Scan for the cell matching the given text and deliver its [x, y] coordinate at center. 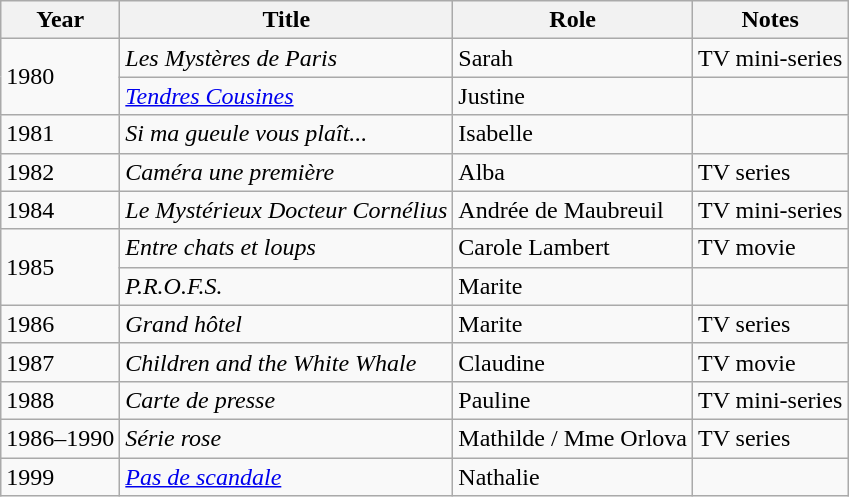
P.R.O.F.S. [286, 286]
Si ma gueule vous plaît... [286, 134]
Alba [573, 172]
1980 [60, 77]
Notes [770, 20]
Andrée de Maubreuil [573, 210]
Title [286, 20]
Pauline [573, 400]
Children and the White Whale [286, 362]
Série rose [286, 438]
Carte de presse [286, 400]
Carole Lambert [573, 248]
Le Mystérieux Docteur Cornélius [286, 210]
1999 [60, 477]
Entre chats et loups [286, 248]
1987 [60, 362]
1986 [60, 324]
Grand hôtel [286, 324]
Les Mystères de Paris [286, 58]
Claudine [573, 362]
1985 [60, 267]
1984 [60, 210]
Caméra une première [286, 172]
Sarah [573, 58]
Pas de scandale [286, 477]
1982 [60, 172]
Role [573, 20]
Nathalie [573, 477]
1988 [60, 400]
1986–1990 [60, 438]
Year [60, 20]
Tendres Cousines [286, 96]
Justine [573, 96]
Mathilde / Mme Orlova [573, 438]
Isabelle [573, 134]
1981 [60, 134]
